Capture the cell that displays the provided text and extract its [X, Y] central coordinate. 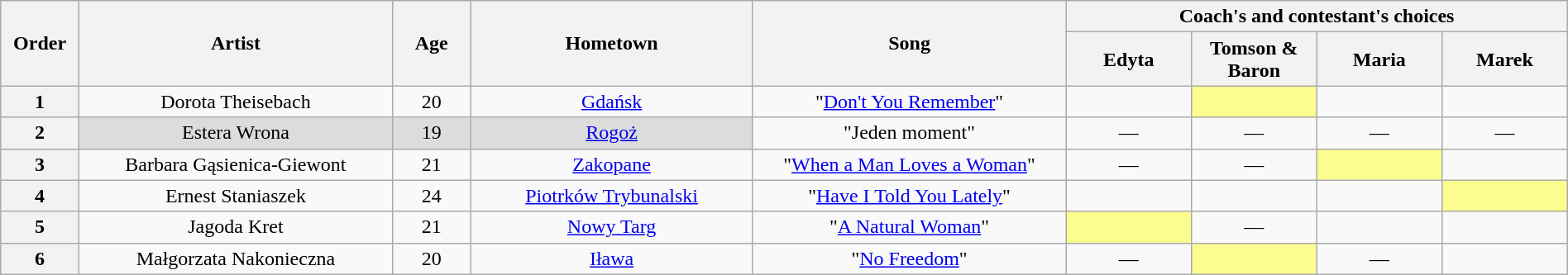
6 [40, 258]
Jagoda Kret [235, 227]
"No Freedom" [910, 258]
Edyta [1129, 59]
Iława [612, 258]
Piotrków Trybunalski [612, 196]
Marek [1505, 59]
19 [432, 133]
Nowy Targ [612, 227]
Dorota Theisebach [235, 102]
Song [910, 43]
Order [40, 43]
Rogoż [612, 133]
"A Natural Woman" [910, 227]
Artist [235, 43]
1 [40, 102]
24 [432, 196]
Maria [1379, 59]
4 [40, 196]
Zakopane [612, 164]
2 [40, 133]
Tomson & Baron [1255, 59]
Ernest Staniaszek [235, 196]
Gdańsk [612, 102]
Coach's and contestant's choices [1317, 17]
Estera Wrona [235, 133]
Małgorzata Nakonieczna [235, 258]
"Have I Told You Lately" [910, 196]
Hometown [612, 43]
5 [40, 227]
3 [40, 164]
"When a Man Loves a Woman" [910, 164]
"Jeden moment" [910, 133]
Age [432, 43]
Barbara Gąsienica-Giewont [235, 164]
"Don't You Remember" [910, 102]
